Return the (X, Y) coordinate for the center point of the cell that contains the specified text.  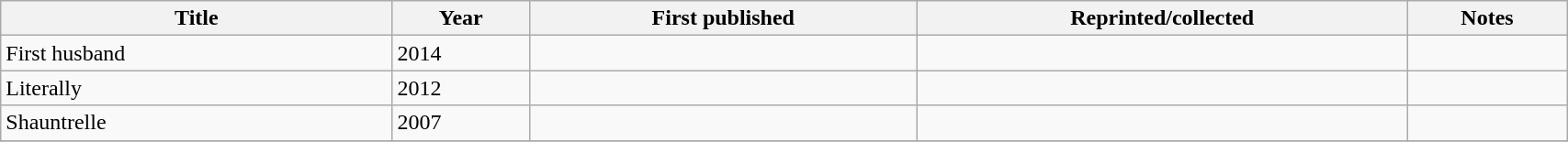
First published (724, 18)
Title (197, 18)
2007 (461, 123)
Literally (197, 88)
2014 (461, 53)
Year (461, 18)
Notes (1486, 18)
Reprinted/collected (1162, 18)
First husband (197, 53)
Shauntrelle (197, 123)
2012 (461, 88)
